Determine the [x, y] coordinate at the center of the cell enclosing the given text.  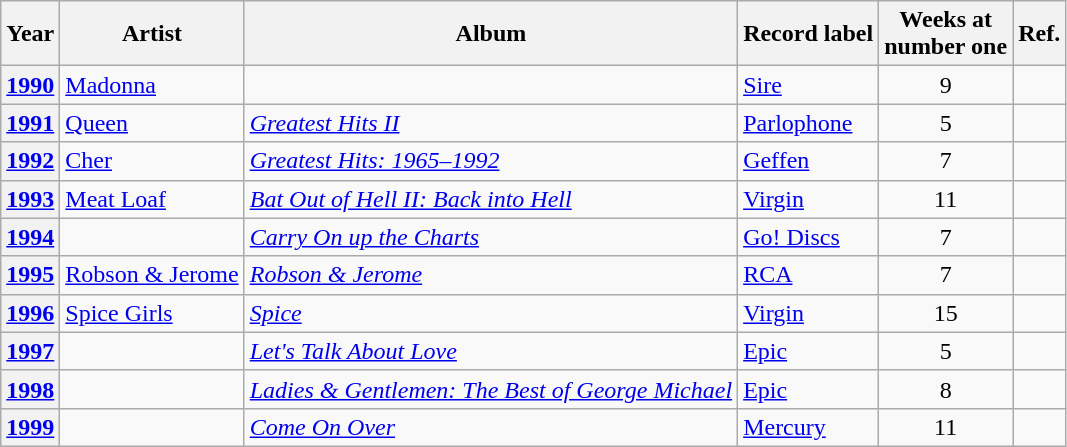
Year [30, 34]
Parlophone [808, 123]
1991 [30, 123]
Spice Girls [152, 313]
Carry On up the Charts [490, 237]
Record label [808, 34]
1990 [30, 85]
9 [946, 85]
1998 [30, 389]
Meat Loaf [152, 199]
15 [946, 313]
Artist [152, 34]
1992 [30, 161]
1993 [30, 199]
Geffen [808, 161]
1994 [30, 237]
8 [946, 389]
Sire [808, 85]
1999 [30, 427]
Greatest Hits II [490, 123]
Cher [152, 161]
Mercury [808, 427]
Ladies & Gentlemen: The Best of George Michael [490, 389]
1995 [30, 275]
Greatest Hits: 1965–1992 [490, 161]
Queen [152, 123]
Go! Discs [808, 237]
1997 [30, 351]
Bat Out of Hell II: Back into Hell [490, 199]
Ref. [1040, 34]
Spice [490, 313]
Come On Over [490, 427]
1996 [30, 313]
Madonna [152, 85]
Let's Talk About Love [490, 351]
Weeks atnumber one [946, 34]
Album [490, 34]
RCA [808, 275]
